Return the [X, Y] coordinate for the center point of the cell that contains the specified text.  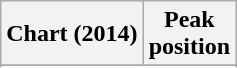
Peakposition [189, 34]
Chart (2014) [72, 34]
